Output the [X, Y] coordinate of the center of the cell containing the given text.  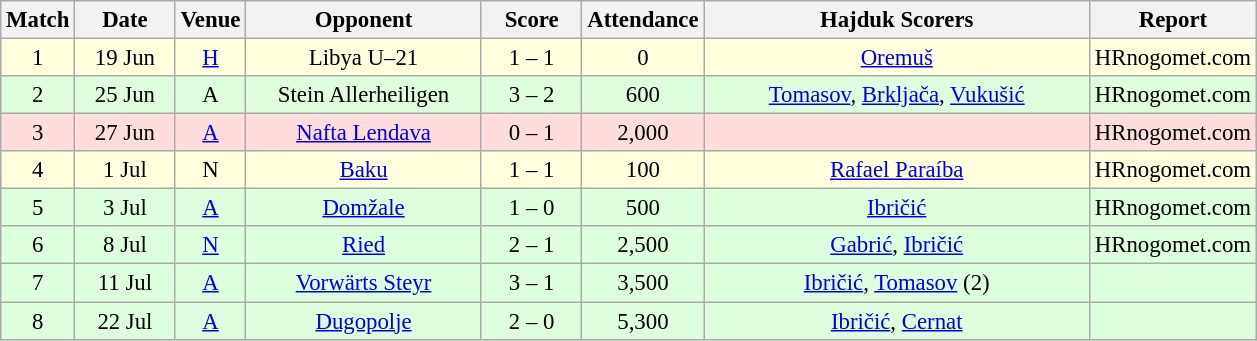
2,000 [643, 133]
Stein Allerheiligen [364, 95]
3 – 1 [532, 283]
1 – 0 [532, 208]
Attendance [643, 20]
Report [1172, 20]
Domžale [364, 208]
2,500 [643, 245]
3 – 2 [532, 95]
Dugopolje [364, 321]
8 Jul [126, 245]
7 [38, 283]
Gabrić, Ibričić [897, 245]
22 Jul [126, 321]
6 [38, 245]
600 [643, 95]
5 [38, 208]
100 [643, 170]
0 – 1 [532, 133]
3 [38, 133]
2 – 0 [532, 321]
3,500 [643, 283]
Ried [364, 245]
Ibričić, Tomasov (2) [897, 283]
Opponent [364, 20]
500 [643, 208]
1 Jul [126, 170]
Match [38, 20]
Libya U–21 [364, 58]
Venue [210, 20]
H [210, 58]
Score [532, 20]
5,300 [643, 321]
25 Jun [126, 95]
Date [126, 20]
8 [38, 321]
Ibričić [897, 208]
3 Jul [126, 208]
Baku [364, 170]
27 Jun [126, 133]
Hajduk Scorers [897, 20]
1 [38, 58]
Oremuš [897, 58]
0 [643, 58]
4 [38, 170]
Nafta Lendava [364, 133]
Vorwärts Steyr [364, 283]
2 – 1 [532, 245]
2 [38, 95]
Ibričić, Cernat [897, 321]
11 Jul [126, 283]
Rafael Paraíba [897, 170]
19 Jun [126, 58]
Tomasov, Brkljača, Vukušić [897, 95]
